Scan for the cell matching the given text and deliver its (x, y) coordinate at center. 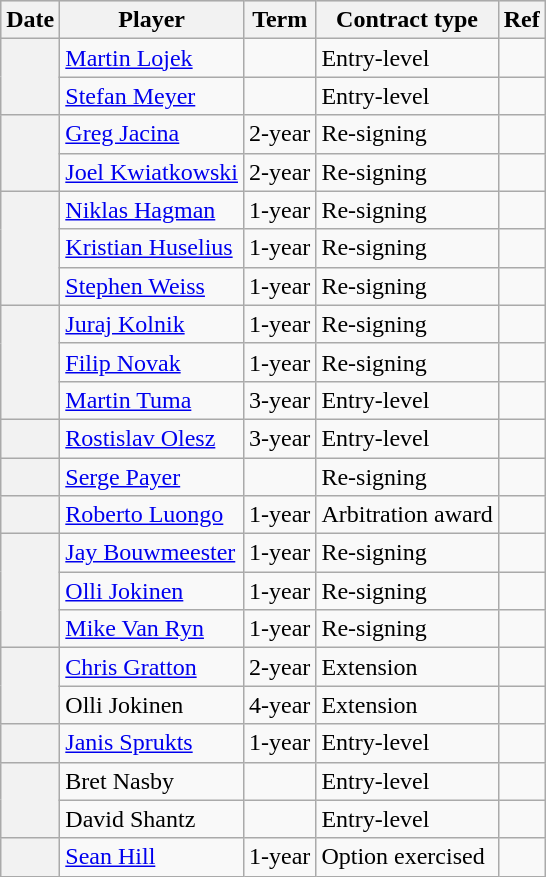
Martin Tuma (152, 400)
Player (152, 20)
Term (280, 20)
Contract type (407, 20)
Janis Sprukts (152, 743)
Filip Novak (152, 362)
Date (30, 20)
Greg Jacina (152, 134)
Juraj Kolnik (152, 324)
Rostislav Olesz (152, 438)
Kristian Huselius (152, 248)
Niklas Hagman (152, 210)
Stefan Meyer (152, 96)
Option exercised (407, 857)
Sean Hill (152, 857)
Serge Payer (152, 477)
David Shantz (152, 819)
Martin Lojek (152, 58)
Bret Nasby (152, 781)
Arbitration award (407, 515)
Roberto Luongo (152, 515)
Mike Van Ryn (152, 629)
Jay Bouwmeester (152, 553)
4-year (280, 705)
Chris Gratton (152, 667)
Joel Kwiatkowski (152, 172)
Ref (522, 20)
Stephen Weiss (152, 286)
